For the text-containing cell, return its midpoint in (x, y) coordinate format. 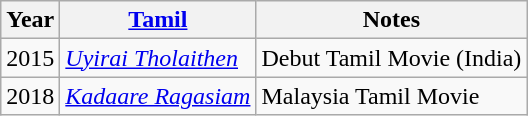
Uyirai Tholaithen (158, 58)
2018 (30, 96)
Malaysia Tamil Movie (392, 96)
Debut Tamil Movie (India) (392, 58)
Year (30, 20)
Tamil (158, 20)
2015 (30, 58)
Kadaare Ragasiam (158, 96)
Notes (392, 20)
